Return (x, y) of the center of cell containing provided text 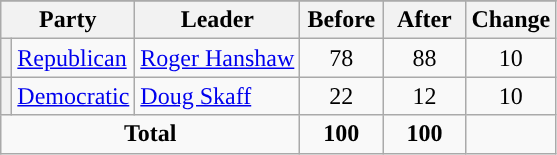
Democratic (74, 96)
After (424, 20)
Total (150, 134)
12 (424, 96)
Roger Hanshaw (218, 58)
Leader (218, 20)
78 (342, 58)
Before (342, 20)
88 (424, 58)
Change (511, 20)
Party (68, 20)
Doug Skaff (218, 96)
Republican (74, 58)
22 (342, 96)
